Locate the cell with the specified text and output its (X, Y) center coordinate. 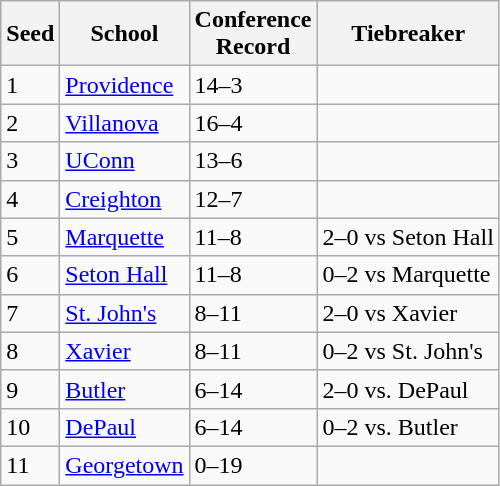
16–4 (253, 123)
0–19 (253, 465)
Butler (124, 389)
2–0 vs Xavier (408, 313)
Tiebreaker (408, 34)
1 (30, 85)
St. John's (124, 313)
0–2 vs Marquette (408, 275)
Xavier (124, 351)
9 (30, 389)
2–0 vs Seton Hall (408, 237)
8 (30, 351)
11 (30, 465)
3 (30, 161)
Georgetown (124, 465)
Marquette (124, 237)
7 (30, 313)
10 (30, 427)
Seton Hall (124, 275)
UConn (124, 161)
13–6 (253, 161)
14–3 (253, 85)
2–0 vs. DePaul (408, 389)
School (124, 34)
2 (30, 123)
Providence (124, 85)
Creighton (124, 199)
ConferenceRecord (253, 34)
5 (30, 237)
4 (30, 199)
0–2 vs. Butler (408, 427)
6 (30, 275)
12–7 (253, 199)
Seed (30, 34)
DePaul (124, 427)
0–2 vs St. John's (408, 351)
Villanova (124, 123)
